Capture the cell that displays the provided text and extract its [X, Y] central coordinate. 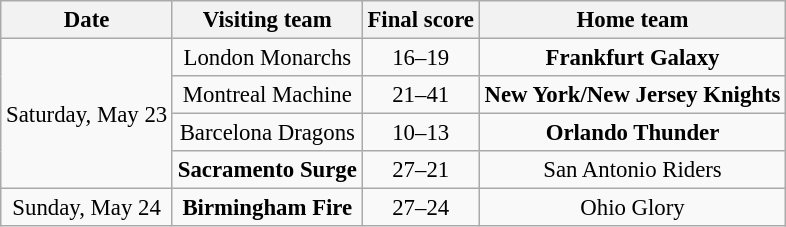
27–24 [420, 208]
Sunday, May 24 [87, 208]
Frankfurt Galaxy [632, 58]
Home team [632, 20]
London Monarchs [267, 58]
Sacramento Surge [267, 170]
Orlando Thunder [632, 133]
Date [87, 20]
16–19 [420, 58]
Ohio Glory [632, 208]
21–41 [420, 95]
10–13 [420, 133]
Final score [420, 20]
San Antonio Riders [632, 170]
Barcelona Dragons [267, 133]
27–21 [420, 170]
New York/New Jersey Knights [632, 95]
Montreal Machine [267, 95]
Saturday, May 23 [87, 114]
Birmingham Fire [267, 208]
Visiting team [267, 20]
